Determine the (x, y) coordinate at the center of the cell enclosing the given text.  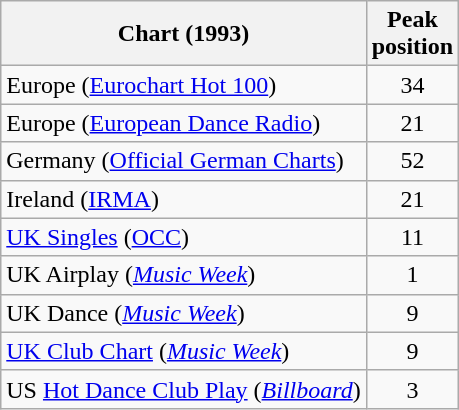
Peakposition (412, 34)
3 (412, 389)
Chart (1993) (184, 34)
Europe (Eurochart Hot 100) (184, 85)
Ireland (IRMA) (184, 199)
UK Airplay (Music Week) (184, 275)
Europe (European Dance Radio) (184, 123)
52 (412, 161)
34 (412, 85)
Germany (Official German Charts) (184, 161)
1 (412, 275)
UK Club Chart (Music Week) (184, 351)
US Hot Dance Club Play (Billboard) (184, 389)
11 (412, 237)
UK Dance (Music Week) (184, 313)
UK Singles (OCC) (184, 237)
